Determine the [X, Y] coordinate at the center of the cell enclosing the given text.  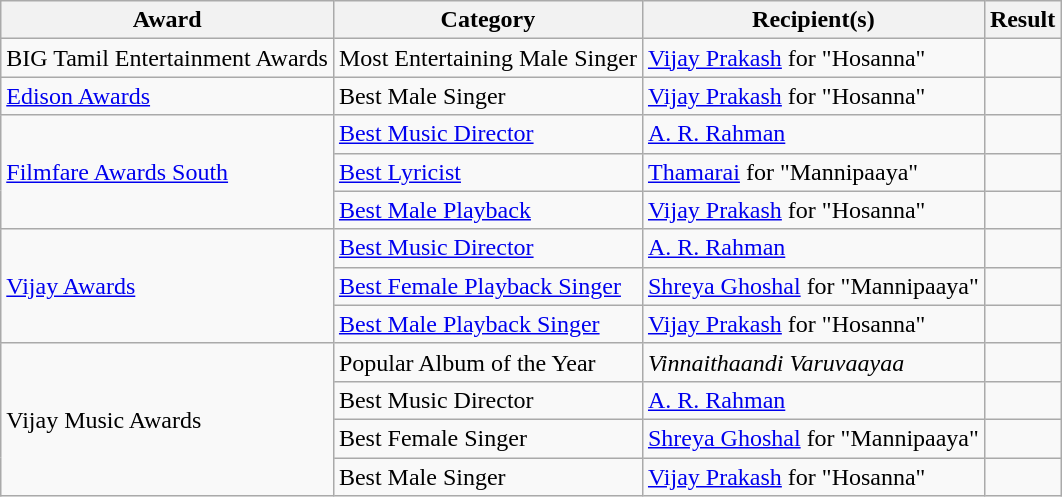
Result [1022, 20]
Filmfare Awards South [168, 172]
Vinnaithaandi Varuvaayaa [813, 362]
Best Female Singer [488, 438]
Category [488, 20]
Award [168, 20]
BIG Tamil Entertainment Awards [168, 58]
Edison Awards [168, 96]
Popular Album of the Year [488, 362]
Most Entertaining Male Singer [488, 58]
Vijay Awards [168, 286]
Best Male Playback Singer [488, 324]
Vijay Music Awards [168, 419]
Recipient(s) [813, 20]
Best Male Playback [488, 210]
Thamarai for "Mannipaaya" [813, 172]
Best Lyricist [488, 172]
Best Female Playback Singer [488, 286]
